Search for the cell housing the specified text and yield its (x, y) center coordinate. 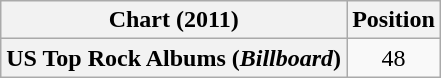
48 (394, 58)
US Top Rock Albums (Billboard) (174, 58)
Chart (2011) (174, 20)
Position (394, 20)
